Return (x, y) of the center of cell containing provided text 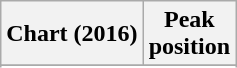
Peakposition (189, 34)
Chart (2016) (72, 34)
